Capture the cell that displays the provided text and extract its (x, y) central coordinate. 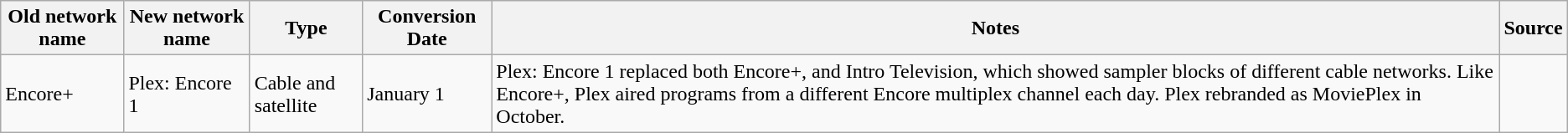
Cable and satellite (307, 94)
Conversion Date (427, 28)
January 1 (427, 94)
Type (307, 28)
New network name (187, 28)
Plex: Encore 1 (187, 94)
Encore+ (62, 94)
Notes (995, 28)
Source (1533, 28)
Old network name (62, 28)
